Scan for the cell matching the given text and deliver its [x, y] coordinate at center. 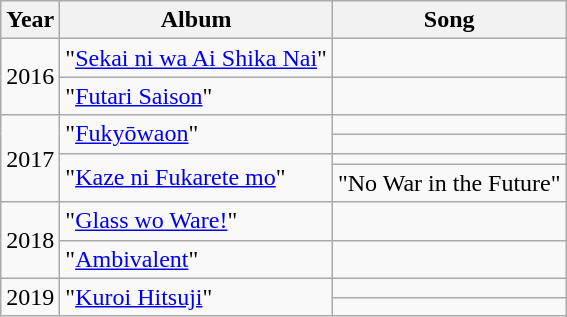
"Sekai ni wa Ai Shika Nai" [196, 58]
"Ambivalent" [196, 259]
"No War in the Future" [449, 183]
Year [30, 20]
"Kaze ni Fukarete mo" [196, 178]
Album [196, 20]
"Fukyōwaon" [196, 134]
Song [449, 20]
"Futari Saison" [196, 96]
2019 [30, 297]
2017 [30, 158]
"Kuroi Hitsuji" [196, 297]
2018 [30, 240]
2016 [30, 77]
"Glass wo Ware!" [196, 221]
